Return the [X, Y] coordinate for the center point of the cell that contains the specified text.  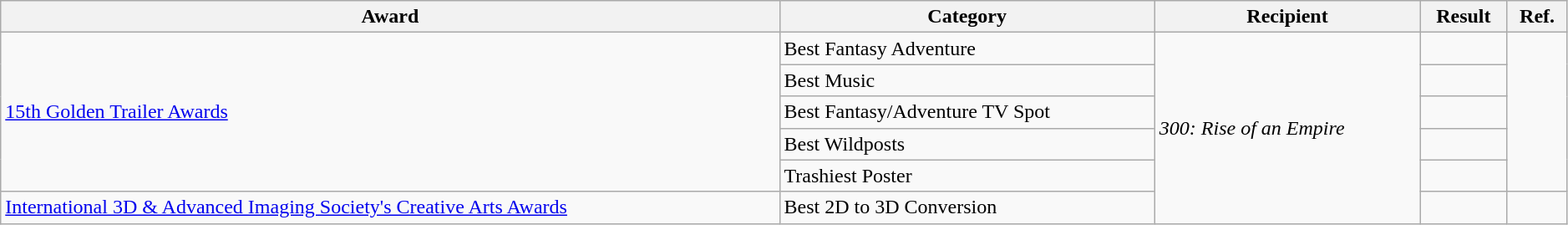
Best Music [967, 80]
300: Rise of an Empire [1286, 128]
Recipient [1286, 17]
Best Fantasy Adventure [967, 49]
Best 2D to 3D Conversion [967, 207]
Best Fantasy/Adventure TV Spot [967, 112]
Trashiest Poster [967, 176]
Award [390, 17]
Category [967, 17]
International 3D & Advanced Imaging Society's Creative Arts Awards [390, 207]
15th Golden Trailer Awards [390, 112]
Ref. [1537, 17]
Result [1464, 17]
Best Wildposts [967, 144]
